Capture the cell that displays the provided text and extract its [X, Y] central coordinate. 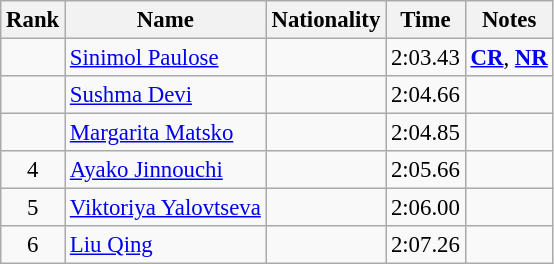
2:04.66 [426, 95]
2:04.85 [426, 133]
Sushma Devi [166, 95]
Rank [33, 20]
Nationality [326, 20]
Ayako Jinnouchi [166, 170]
Name [166, 20]
2:07.26 [426, 245]
CR, NR [509, 58]
2:05.66 [426, 170]
Margarita Matsko [166, 133]
2:03.43 [426, 58]
Sinimol Paulose [166, 58]
Viktoriya Yalovtseva [166, 208]
5 [33, 208]
6 [33, 245]
2:06.00 [426, 208]
Time [426, 20]
Notes [509, 20]
4 [33, 170]
Liu Qing [166, 245]
